Pinpoint the cell where the given text exists, returning its (x, y) midpoint coordinate. 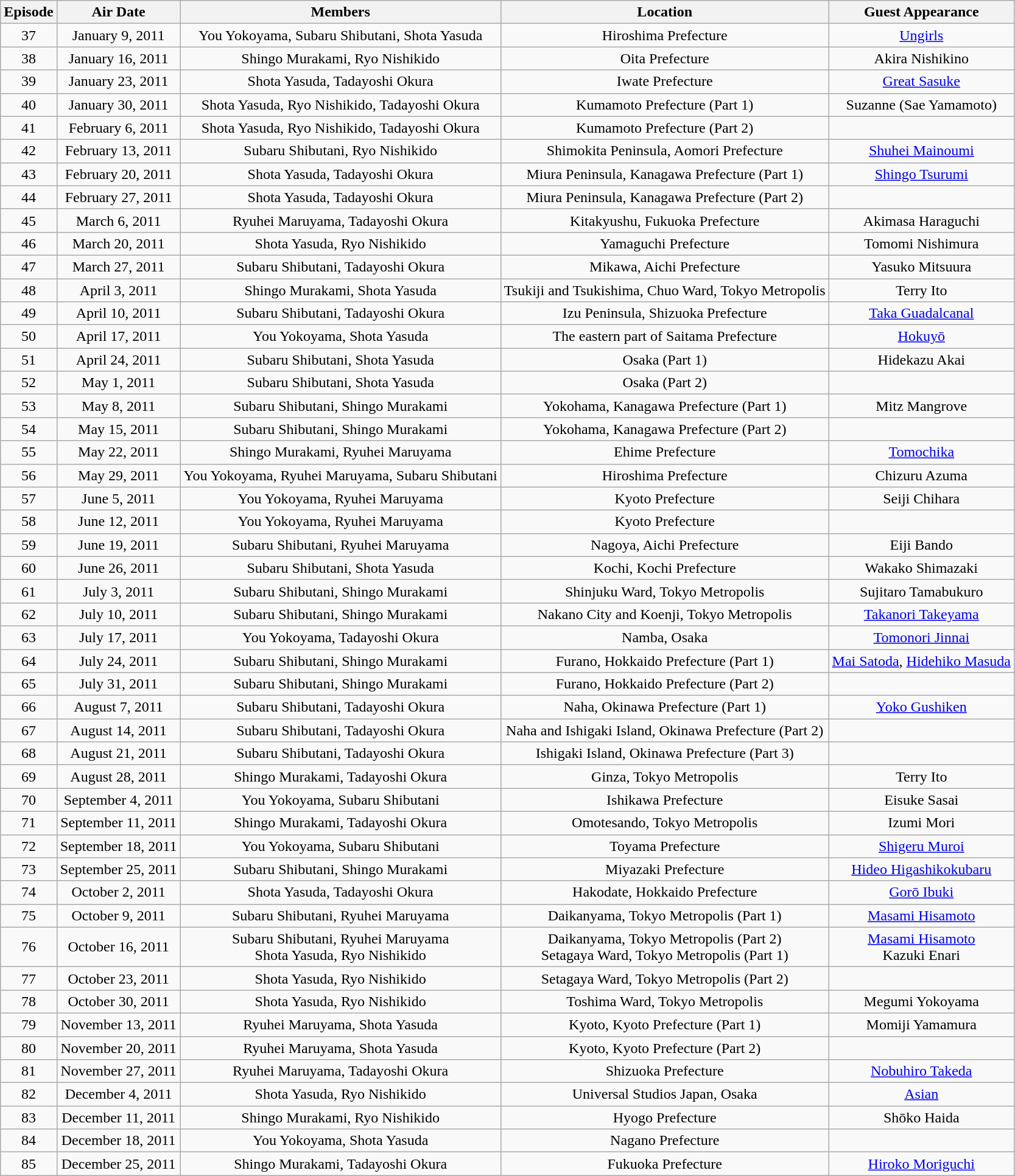
Megumi Yokoyama (921, 1001)
Hokuyō (921, 337)
84 (29, 1141)
Chizuru Azuma (921, 475)
62 (29, 614)
71 (29, 823)
73 (29, 869)
Mai Satoda, Hidehiko Masuda (921, 660)
June 5, 2011 (118, 499)
Kyoto, Kyoto Prefecture (Part 1) (665, 1024)
44 (29, 197)
Yamaguchi Prefecture (665, 243)
Ishigaki Island, Okinawa Prefecture (Part 3) (665, 754)
Miura Peninsula, Kanagawa Prefecture (Part 2) (665, 197)
May 29, 2011 (118, 475)
December 4, 2011 (118, 1094)
Daikanyama, Tokyo Metropolis (Part 2)Setagaya Ward, Tokyo Metropolis (Part 1) (665, 947)
Location (665, 12)
November 27, 2011 (118, 1071)
Namba, Osaka (665, 637)
Momiji Yamamura (921, 1024)
Naha, Okinawa Prefecture (Part 1) (665, 707)
Great Sasuke (921, 82)
Guest Appearance (921, 12)
Iwate Prefecture (665, 82)
Ginza, Tokyo Metropolis (665, 777)
Kitakyushu, Fukuoka Prefecture (665, 220)
Izu Peninsula, Shizuoka Prefecture (665, 313)
Yoko Gushiken (921, 707)
Seiji Chihara (921, 499)
Shingo Tsurumi (921, 174)
42 (29, 151)
Furano, Hokkaido Prefecture (Part 1) (665, 660)
July 31, 2011 (118, 684)
May 8, 2011 (118, 406)
April 24, 2011 (118, 360)
Shingo Murakami, Shota Yasuda (340, 290)
Shigeru Muroi (921, 846)
85 (29, 1164)
83 (29, 1118)
Ishikawa Prefecture (665, 800)
Takanori Takeyama (921, 614)
Members (340, 12)
October 16, 2011 (118, 947)
52 (29, 383)
January 30, 2011 (118, 105)
74 (29, 892)
September 25, 2011 (118, 869)
Hakodate, Hokkaido Prefecture (665, 892)
58 (29, 522)
April 3, 2011 (118, 290)
October 2, 2011 (118, 892)
November 20, 2011 (118, 1048)
Nobuhiro Takeda (921, 1071)
Asian (921, 1094)
Kyoto, Kyoto Prefecture (Part 2) (665, 1048)
Yasuko Mitsuura (921, 267)
37 (29, 35)
48 (29, 290)
Episode (29, 12)
August 7, 2011 (118, 707)
Universal Studios Japan, Osaka (665, 1094)
Furano, Hokkaido Prefecture (Part 2) (665, 684)
Nagano Prefecture (665, 1141)
69 (29, 777)
December 18, 2011 (118, 1141)
63 (29, 637)
The eastern part of Saitama Prefecture (665, 337)
Ehime Prefecture (665, 452)
81 (29, 1071)
December 11, 2011 (118, 1118)
Masami Hisamoto (921, 915)
Ungirls (921, 35)
Kochi, Kochi Prefecture (665, 568)
July 10, 2011 (118, 614)
You Yokoyama, Ryuhei Maruyama, Subaru Shibutani (340, 475)
June 12, 2011 (118, 522)
Shizuoka Prefecture (665, 1071)
Subaru Shibutani, Ryo Nishikido (340, 151)
Shimokita Peninsula, Aomori Prefecture (665, 151)
May 15, 2011 (118, 429)
Wakako Shimazaki (921, 568)
66 (29, 707)
Oita Prefecture (665, 58)
70 (29, 800)
Toshima Ward, Tokyo Metropolis (665, 1001)
Daikanyama, Tokyo Metropolis (Part 1) (665, 915)
December 25, 2011 (118, 1164)
You Yokoyama, Subaru Shibutani, Shota Yasuda (340, 35)
September 11, 2011 (118, 823)
78 (29, 1001)
February 6, 2011 (118, 128)
Tomomi Nishimura (921, 243)
August 14, 2011 (118, 730)
82 (29, 1094)
80 (29, 1048)
72 (29, 846)
May 1, 2011 (118, 383)
54 (29, 429)
57 (29, 499)
Kumamoto Prefecture (Part 2) (665, 128)
January 9, 2011 (118, 35)
Shingo Murakami, Ryuhei Maruyama (340, 452)
Osaka (Part 2) (665, 383)
61 (29, 591)
Taka Guadalcanal (921, 313)
51 (29, 360)
45 (29, 220)
Nakano City and Koenji, Tokyo Metropolis (665, 614)
Eisuke Sasai (921, 800)
Hiroko Moriguchi (921, 1164)
50 (29, 337)
40 (29, 105)
Tomonori Jinnai (921, 637)
July 3, 2011 (118, 591)
Gorō Ibuki (921, 892)
46 (29, 243)
October 30, 2011 (118, 1001)
47 (29, 267)
November 13, 2011 (118, 1024)
Osaka (Part 1) (665, 360)
Akimasa Haraguchi (921, 220)
Omotesando, Tokyo Metropolis (665, 823)
September 18, 2011 (118, 846)
Suzanne (Sae Yamamoto) (921, 105)
53 (29, 406)
65 (29, 684)
77 (29, 978)
Shinjuku Ward, Tokyo Metropolis (665, 591)
March 6, 2011 (118, 220)
Setagaya Ward, Tokyo Metropolis (Part 2) (665, 978)
October 23, 2011 (118, 978)
64 (29, 660)
Akira Nishikino (921, 58)
Tsukiji and Tsukishima, Chuo Ward, Tokyo Metropolis (665, 290)
August 21, 2011 (118, 754)
38 (29, 58)
Fukuoka Prefecture (665, 1164)
Eiji Bando (921, 545)
59 (29, 545)
Shuhei Mainoumi (921, 151)
Hyogo Prefecture (665, 1118)
Yokohama, Kanagawa Prefecture (Part 2) (665, 429)
Shōko Haida (921, 1118)
Tomochika (921, 452)
Toyama Prefecture (665, 846)
Air Date (118, 12)
Miura Peninsula, Kanagawa Prefecture (Part 1) (665, 174)
55 (29, 452)
February 27, 2011 (118, 197)
Nagoya, Aichi Prefecture (665, 545)
Izumi Mori (921, 823)
41 (29, 128)
Hideo Higashikokubaru (921, 869)
October 9, 2011 (118, 915)
June 26, 2011 (118, 568)
Subaru Shibutani, Ryuhei MaruyamaShota Yasuda, Ryo Nishikido (340, 947)
January 16, 2011 (118, 58)
Hidekazu Akai (921, 360)
April 17, 2011 (118, 337)
79 (29, 1024)
56 (29, 475)
Mikawa, Aichi Prefecture (665, 267)
Yokohama, Kanagawa Prefecture (Part 1) (665, 406)
April 10, 2011 (118, 313)
Naha and Ishigaki Island, Okinawa Prefecture (Part 2) (665, 730)
60 (29, 568)
49 (29, 313)
February 20, 2011 (118, 174)
43 (29, 174)
Kumamoto Prefecture (Part 1) (665, 105)
March 27, 2011 (118, 267)
August 28, 2011 (118, 777)
February 13, 2011 (118, 151)
67 (29, 730)
June 19, 2011 (118, 545)
Miyazaki Prefecture (665, 869)
Sujitaro Tamabukuro (921, 591)
May 22, 2011 (118, 452)
You Yokoyama, Tadayoshi Okura (340, 637)
Mitz Mangrove (921, 406)
39 (29, 82)
68 (29, 754)
75 (29, 915)
76 (29, 947)
Masami HisamotoKazuki Enari (921, 947)
January 23, 2011 (118, 82)
July 17, 2011 (118, 637)
July 24, 2011 (118, 660)
March 20, 2011 (118, 243)
September 4, 2011 (118, 800)
